Find where the given text appears and provide that cell's center as [x, y] coordinate. 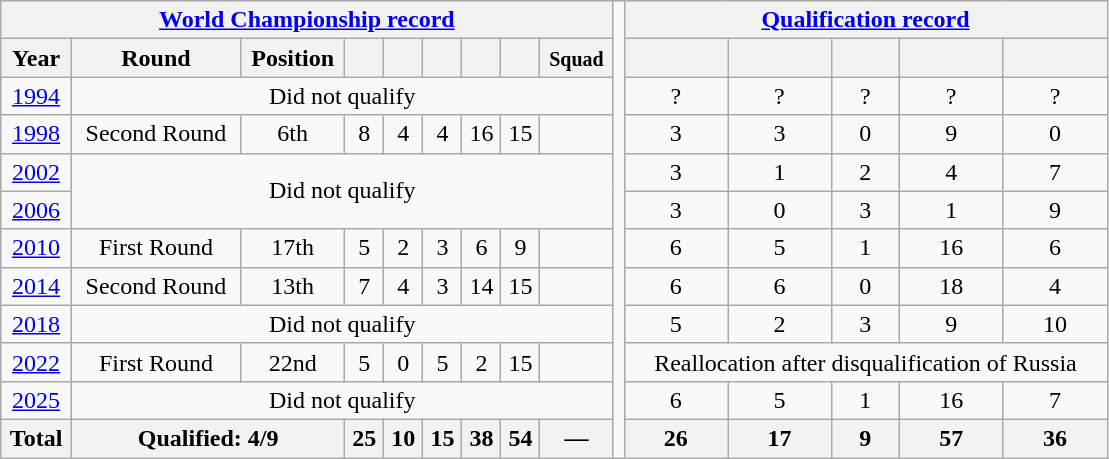
17 [780, 438]
54 [520, 438]
2022 [36, 362]
Year [36, 58]
25 [364, 438]
World Championship record [307, 20]
2018 [36, 324]
2010 [36, 248]
18 [951, 286]
1998 [36, 134]
22nd [292, 362]
2014 [36, 286]
6th [292, 134]
Squad [576, 58]
17th [292, 248]
2025 [36, 400]
13th [292, 286]
14 [482, 286]
2006 [36, 210]
Qualified: 4/9 [208, 438]
26 [676, 438]
38 [482, 438]
— [576, 438]
1994 [36, 96]
Position [292, 58]
36 [1055, 438]
Reallocation after disqualification of Russia [866, 362]
8 [364, 134]
Round [156, 58]
Total [36, 438]
2002 [36, 172]
Qualification record [866, 20]
57 [951, 438]
